Capture the cell that displays the provided text and extract its [x, y] central coordinate. 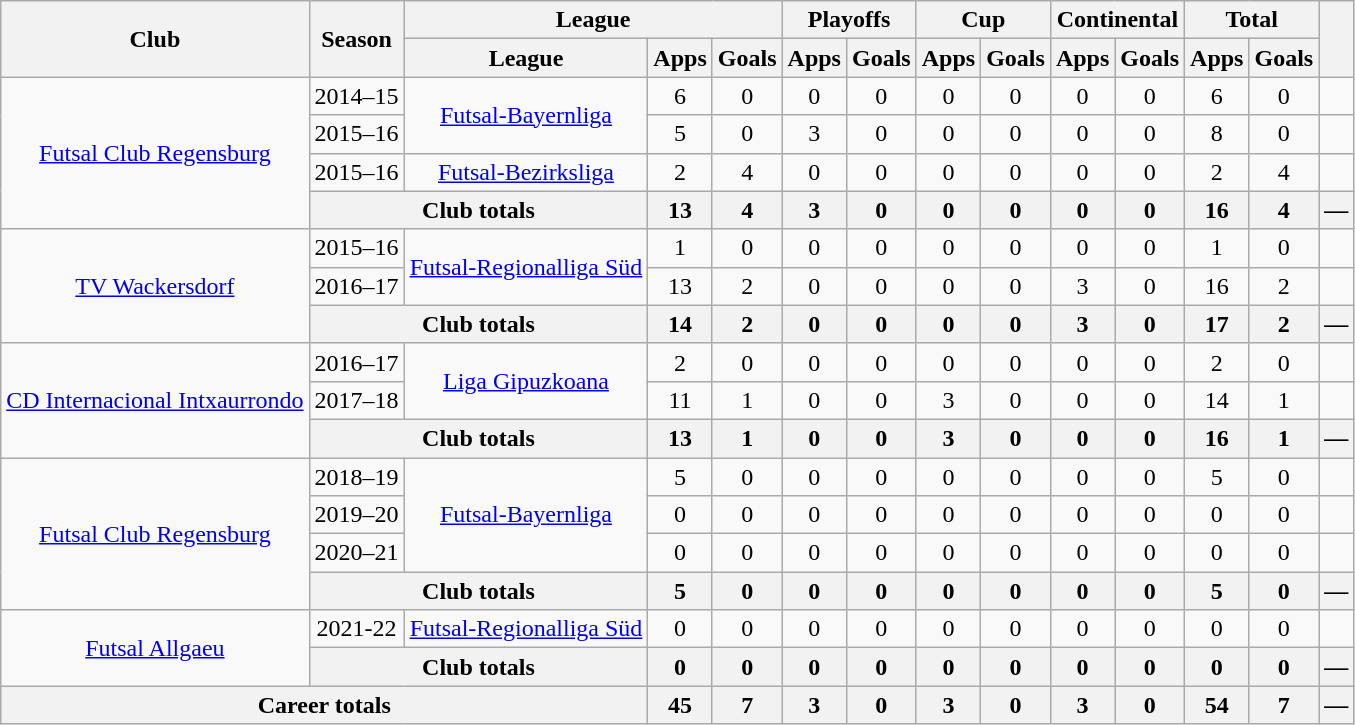
2019–20 [356, 515]
Continental [1117, 20]
Cup [983, 20]
2014–15 [356, 96]
Season [356, 39]
45 [680, 705]
Playoffs [849, 20]
54 [1217, 705]
11 [680, 400]
Futsal-Bezirksliga [526, 172]
2018–19 [356, 477]
2021-22 [356, 629]
17 [1217, 324]
2017–18 [356, 400]
Futsal Allgaeu [155, 648]
8 [1217, 134]
TV Wackersdorf [155, 286]
CD Internacional Intxaurrondo [155, 400]
Club [155, 39]
Career totals [324, 705]
Liga Gipuzkoana [526, 381]
Total [1252, 20]
2020–21 [356, 553]
